Search for the cell housing the specified text and yield its [x, y] center coordinate. 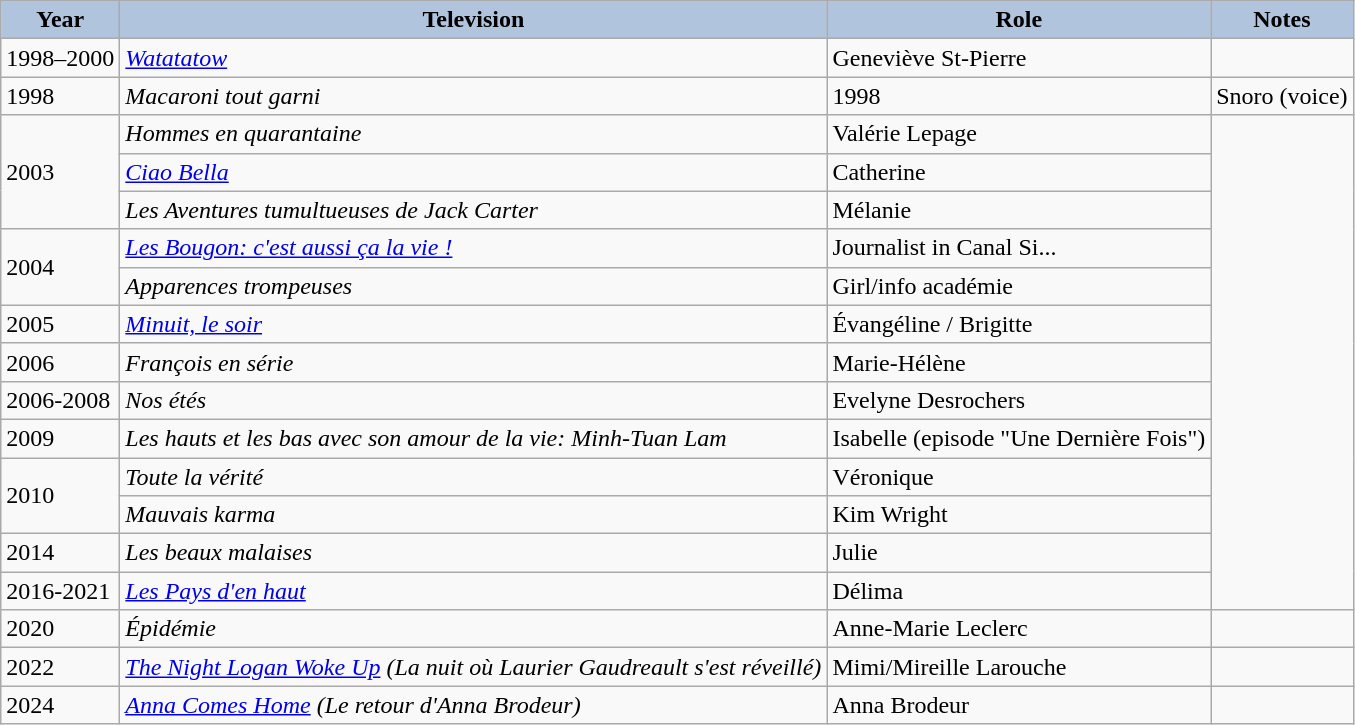
2005 [60, 324]
Véronique [1019, 477]
Apparences trompeuses [474, 286]
2010 [60, 496]
The Night Logan Woke Up (La nuit où Laurier Gaudreault s'est réveillé) [474, 667]
2009 [60, 438]
Les hauts et les bas avec son amour de la vie: Minh-Tuan Lam [474, 438]
2022 [60, 667]
Julie [1019, 553]
Evelyne Desrochers [1019, 400]
Marie-Hélène [1019, 362]
Les Pays d'en haut [474, 591]
Anna Brodeur [1019, 705]
Hommes en quarantaine [474, 134]
Girl/info académie [1019, 286]
Ciao Bella [474, 172]
Mélanie [1019, 210]
Macaroni tout garni [474, 96]
Anne-Marie Leclerc [1019, 629]
Snoro (voice) [1282, 96]
Épidémie [474, 629]
Délima [1019, 591]
Anna Comes Home (Le retour d'Anna Brodeur) [474, 705]
Geneviève St-Pierre [1019, 58]
2006 [60, 362]
2024 [60, 705]
Journalist in Canal Si... [1019, 248]
Valérie Lepage [1019, 134]
Les Aventures tumultueuses de Jack Carter [474, 210]
2016-2021 [60, 591]
2003 [60, 172]
Watatatow [474, 58]
Kim Wright [1019, 515]
Les Bougon: c'est aussi ça la vie ! [474, 248]
Year [60, 20]
2006-2008 [60, 400]
Les beaux malaises [474, 553]
2020 [60, 629]
Catherine [1019, 172]
1998–2000 [60, 58]
Mimi/Mireille Larouche [1019, 667]
2014 [60, 553]
Notes [1282, 20]
Toute la vérité [474, 477]
Évangéline / Brigitte [1019, 324]
2004 [60, 267]
Television [474, 20]
Mauvais karma [474, 515]
François en série [474, 362]
Nos étés [474, 400]
Minuit, le soir [474, 324]
Role [1019, 20]
Isabelle (episode "Une Dernière Fois") [1019, 438]
